Locate the cell with the specified text and output its (X, Y) center coordinate. 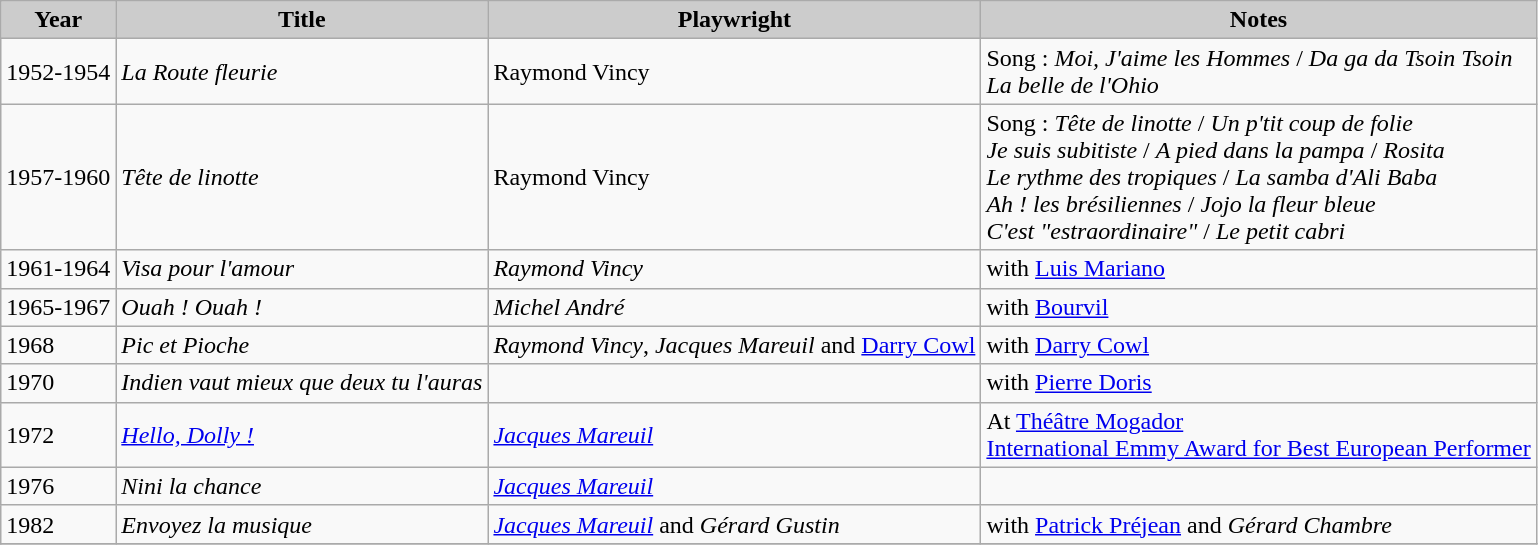
Ouah ! Ouah ! (302, 307)
Song : Moi, J'aime les Hommes / Da ga da Tsoin TsoinLa belle de l'Ohio (1258, 72)
Notes (1258, 20)
1972 (58, 434)
At Théâtre MogadorInternational Emmy Award for Best European Performer (1258, 434)
Title (302, 20)
1961-1964 (58, 269)
Year (58, 20)
with Darry Cowl (1258, 345)
1968 (58, 345)
with Patrick Préjean and Gérard Chambre (1258, 524)
Pic et Pioche (302, 345)
1965-1967 (58, 307)
Hello, Dolly ! (302, 434)
Playwright (734, 20)
Michel André (734, 307)
1952-1954 (58, 72)
with Bourvil (1258, 307)
Raymond Vincy, Jacques Mareuil and Darry Cowl (734, 345)
1957-1960 (58, 177)
with Luis Mariano (1258, 269)
1970 (58, 383)
Visa pour l'amour (302, 269)
Tête de linotte (302, 177)
1982 (58, 524)
Indien vaut mieux que deux tu l'auras (302, 383)
Jacques Mareuil and Gérard Gustin (734, 524)
with Pierre Doris (1258, 383)
Nini la chance (302, 486)
Envoyez la musique (302, 524)
La Route fleurie (302, 72)
1976 (58, 486)
